Scan for the cell matching the given text and deliver its (x, y) coordinate at center. 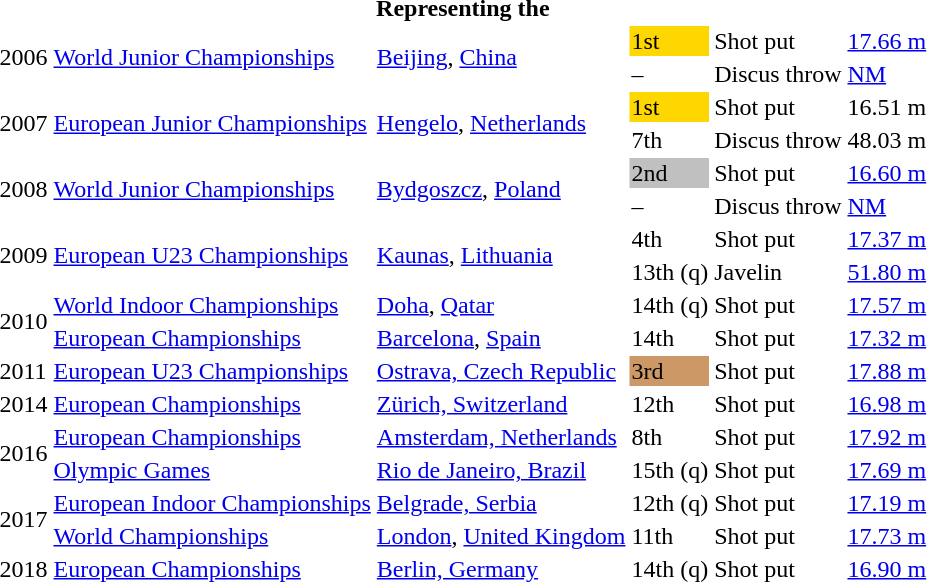
Zürich, Switzerland (501, 404)
European Indoor Championships (212, 503)
Javelin (778, 272)
7th (670, 140)
3rd (670, 371)
World Indoor Championships (212, 305)
Ostrava, Czech Republic (501, 371)
Belgrade, Serbia (501, 503)
4th (670, 239)
2nd (670, 173)
12th (670, 404)
Beijing, China (501, 58)
14th (670, 338)
Rio de Janeiro, Brazil (501, 470)
14th (q) (670, 305)
Doha, Qatar (501, 305)
12th (q) (670, 503)
15th (q) (670, 470)
Kaunas, Lithuania (501, 256)
8th (670, 437)
London, United Kingdom (501, 536)
World Championships (212, 536)
11th (670, 536)
Bydgoszcz, Poland (501, 190)
Amsterdam, Netherlands (501, 437)
Olympic Games (212, 470)
Barcelona, Spain (501, 338)
13th (q) (670, 272)
European Junior Championships (212, 124)
Hengelo, Netherlands (501, 124)
